Pinpoint the cell where the given text exists, returning its (X, Y) midpoint coordinate. 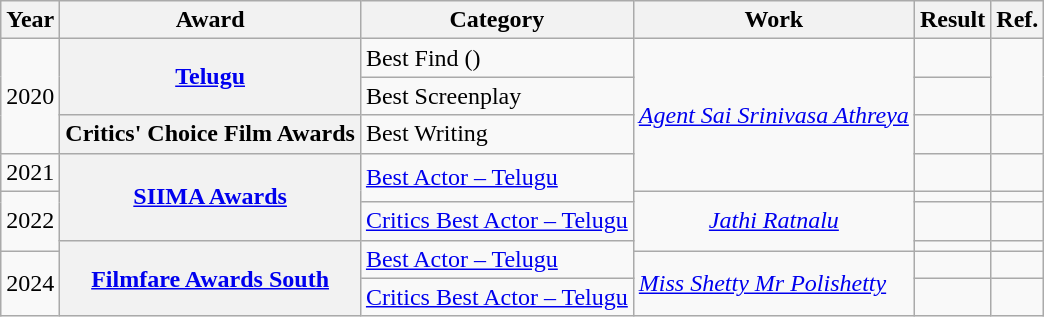
Telugu (210, 77)
Agent Sai Srinivasa Athreya (774, 115)
SIIMA Awards (210, 196)
Work (774, 20)
Best Find () (496, 58)
2022 (30, 221)
2020 (30, 96)
Category (496, 20)
Best Writing (496, 134)
Ref. (1018, 20)
Best Screenplay (496, 96)
Miss Shetty Mr Polishetty (774, 284)
Award (210, 20)
Jathi Ratnalu (774, 221)
2021 (30, 172)
Year (30, 20)
Filmfare Awards South (210, 278)
Critics' Choice Film Awards (210, 134)
Result (952, 20)
2024 (30, 284)
